Capture the cell that displays the provided text and extract its [x, y] central coordinate. 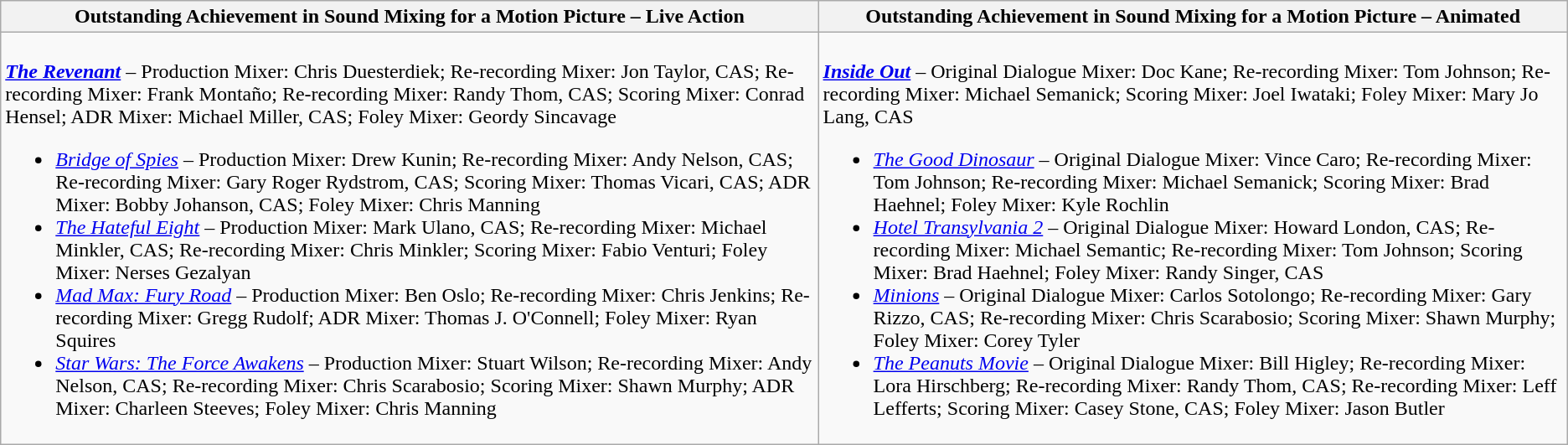
Outstanding Achievement in Sound Mixing for a Motion Picture – Animated [1193, 17]
Outstanding Achievement in Sound Mixing for a Motion Picture – Live Action [410, 17]
